Identify which cell holds the provided text, then report its (x, y) central coordinate. 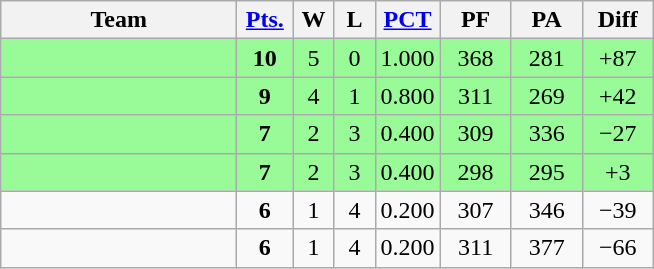
PCT (408, 20)
336 (546, 134)
368 (476, 58)
Diff (618, 20)
281 (546, 58)
PF (476, 20)
Team (119, 20)
−66 (618, 248)
295 (546, 172)
307 (476, 210)
L (354, 20)
0.800 (408, 96)
346 (546, 210)
+87 (618, 58)
+3 (618, 172)
309 (476, 134)
W (314, 20)
+42 (618, 96)
0 (354, 58)
377 (546, 248)
5 (314, 58)
298 (476, 172)
Pts. (265, 20)
−39 (618, 210)
PA (546, 20)
9 (265, 96)
269 (546, 96)
1.000 (408, 58)
10 (265, 58)
−27 (618, 134)
